Locate the cell with the specified text and output its (X, Y) center coordinate. 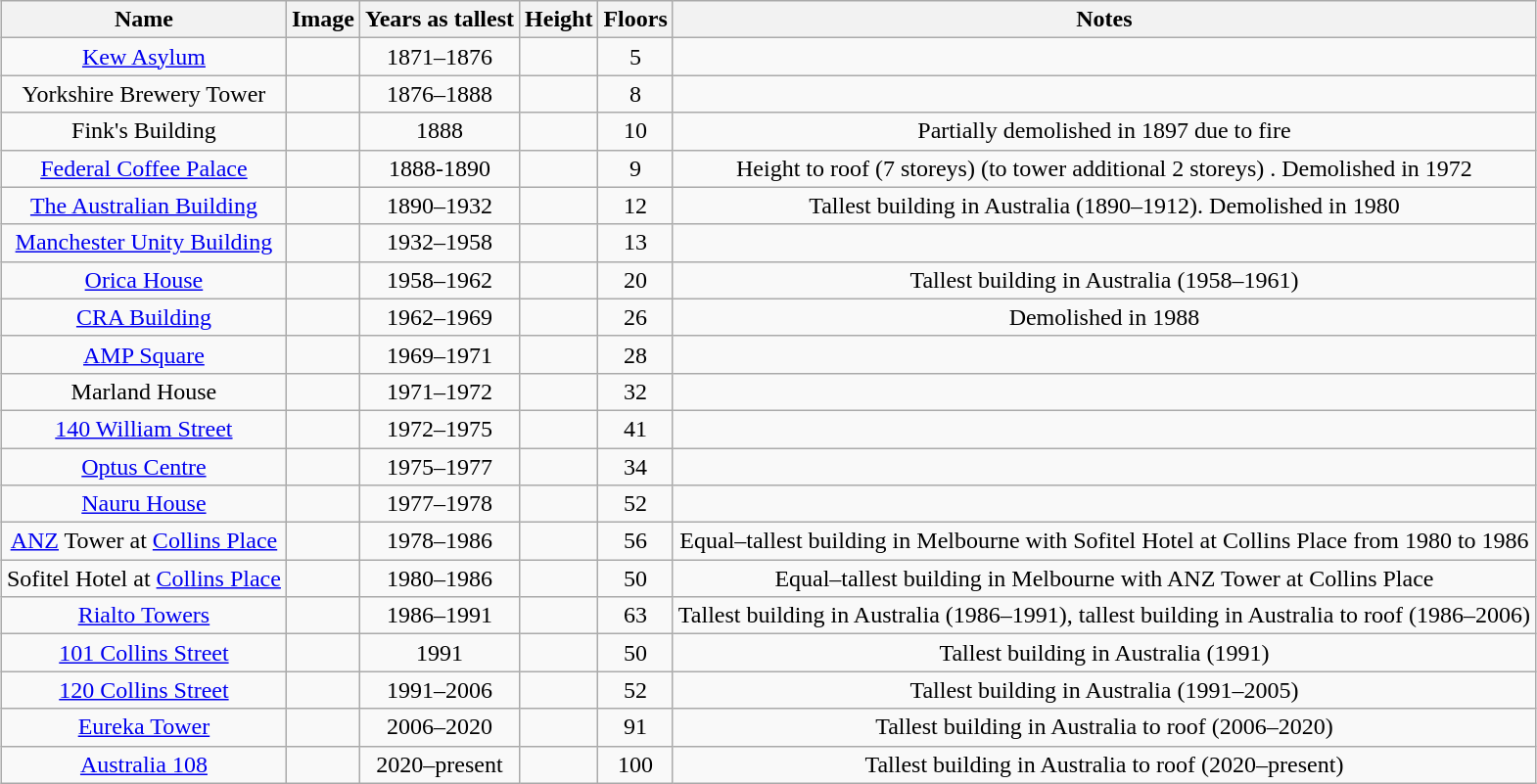
34 (635, 467)
Tallest building in Australia (1991–2005) (1104, 690)
Equal–tallest building in Melbourne with Sofitel Hotel at Collins Place from 1980 to 1986 (1104, 541)
Partially demolished in 1897 due to fire (1104, 131)
Demolished in 1988 (1104, 317)
9 (635, 168)
Federal Coffee Palace (143, 168)
Australia 108 (143, 764)
2006–2020 (441, 727)
Orica House (143, 280)
Fink's Building (143, 131)
CRA Building (143, 317)
91 (635, 727)
63 (635, 616)
1888 (441, 131)
Nauru House (143, 504)
8 (635, 94)
20 (635, 280)
26 (635, 317)
Years as tallest (441, 20)
2020–present (441, 764)
Equal–tallest building in Melbourne with ANZ Tower at Collins Place (1104, 578)
12 (635, 206)
1971–1972 (441, 392)
Kew Asylum (143, 57)
28 (635, 354)
13 (635, 243)
1991 (441, 653)
1890–1932 (441, 206)
1991–2006 (441, 690)
Sofitel Hotel at Collins Place (143, 578)
1958–1962 (441, 280)
Name (143, 20)
41 (635, 429)
1962–1969 (441, 317)
Optus Centre (143, 467)
Rialto Towers (143, 616)
5 (635, 57)
AMP Square (143, 354)
ANZ Tower at Collins Place (143, 541)
Yorkshire Brewery Tower (143, 94)
1977–1978 (441, 504)
1969–1971 (441, 354)
1932–1958 (441, 243)
Height (559, 20)
1978–1986 (441, 541)
1888-1890 (441, 168)
Tallest building in Australia to roof (2006–2020) (1104, 727)
1975–1977 (441, 467)
1871–1876 (441, 57)
Image (323, 20)
Tallest building in Australia (1958–1961) (1104, 280)
101 Collins Street (143, 653)
Eureka Tower (143, 727)
Tallest building in Australia (1986–1991), tallest building in Australia to roof (1986–2006) (1104, 616)
Tallest building in Australia (1991) (1104, 653)
Manchester Unity Building (143, 243)
Tallest building in Australia to roof (2020–present) (1104, 764)
32 (635, 392)
Height to roof (7 storeys) (to tower additional 2 storeys) . Demolished in 1972 (1104, 168)
100 (635, 764)
1972–1975 (441, 429)
120 Collins Street (143, 690)
10 (635, 131)
1980–1986 (441, 578)
56 (635, 541)
Notes (1104, 20)
140 William Street (143, 429)
Marland House (143, 392)
Floors (635, 20)
1876–1888 (441, 94)
The Australian Building (143, 206)
1986–1991 (441, 616)
Tallest building in Australia (1890–1912). Demolished in 1980 (1104, 206)
